Search for the cell housing the specified text and yield its [x, y] center coordinate. 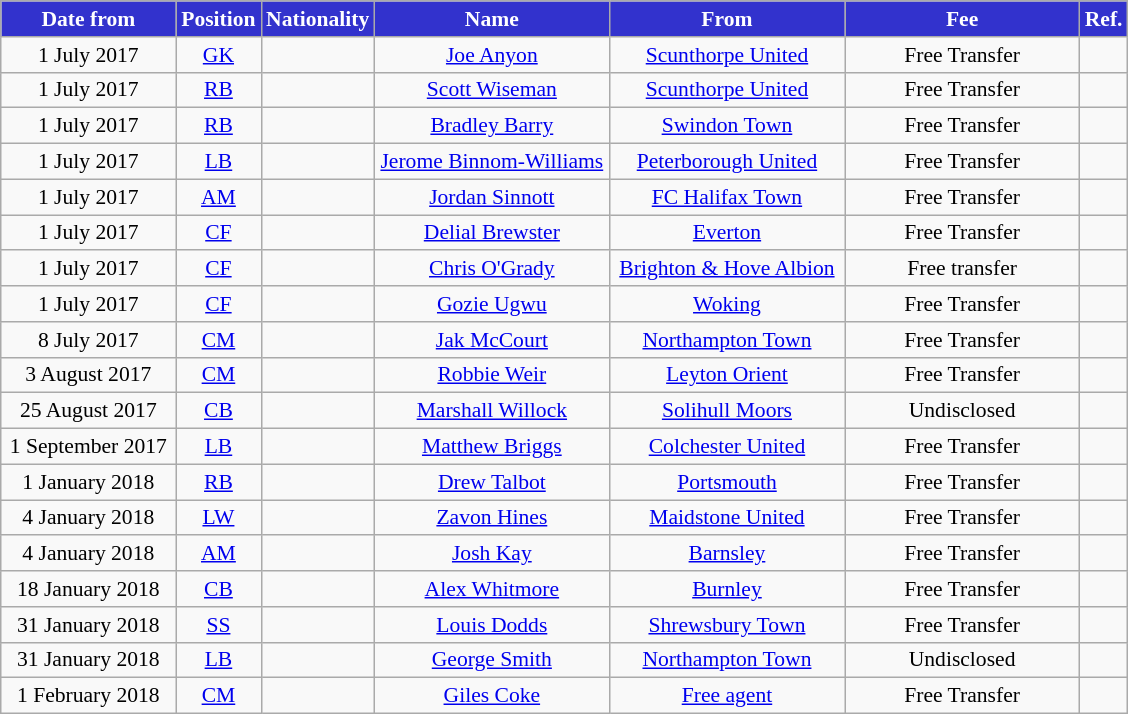
Scott Wiseman [492, 90]
Robbie Weir [492, 375]
Leyton Orient [726, 375]
Gozie Ugwu [492, 304]
LW [218, 518]
Brighton & Hove Albion [726, 269]
1 February 2018 [88, 696]
Joe Anyon [492, 55]
Portsmouth [726, 482]
Jerome Binnom-Williams [492, 162]
Name [492, 19]
Shrewsbury Town [726, 625]
SS [218, 625]
Matthew Briggs [492, 447]
Giles Coke [492, 696]
Ref. [1104, 19]
Jak McCourt [492, 340]
Chris O'Grady [492, 269]
Bradley Barry [492, 126]
Barnsley [726, 554]
Solihull Moors [726, 411]
Louis Dodds [492, 625]
Peterborough United [726, 162]
Delial Brewster [492, 233]
Burnley [726, 589]
Maidstone United [726, 518]
From [726, 19]
3 August 2017 [88, 375]
8 July 2017 [88, 340]
Nationality [318, 19]
25 August 2017 [88, 411]
Colchester United [726, 447]
Zavon Hines [492, 518]
Jordan Sinnott [492, 197]
Free agent [726, 696]
FC Halifax Town [726, 197]
1 January 2018 [88, 482]
1 September 2017 [88, 447]
Position [218, 19]
George Smith [492, 660]
Marshall Willock [492, 411]
Fee [962, 19]
Everton [726, 233]
Josh Kay [492, 554]
Drew Talbot [492, 482]
Swindon Town [726, 126]
Date from [88, 19]
Alex Whitmore [492, 589]
GK [218, 55]
Free transfer [962, 269]
Woking [726, 304]
18 January 2018 [88, 589]
